Extract the [X, Y] coordinate from the center of the cell holding the provided text.  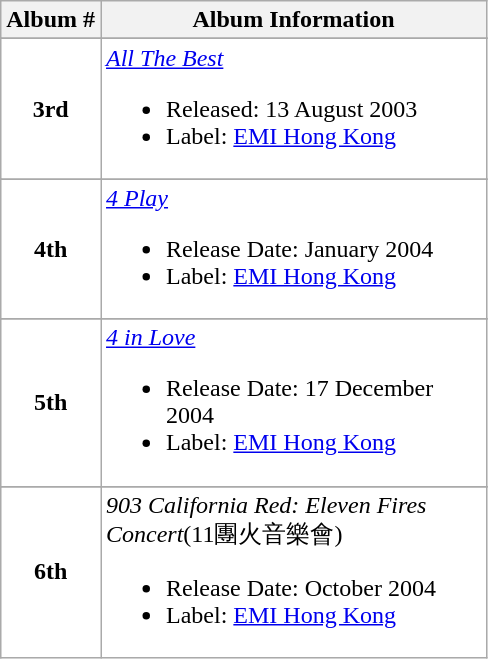
Album Information [293, 20]
903 California Red: Eleven Fires Concert(11團火音樂會)Release Date: October 2004Label: EMI Hong Kong [293, 572]
All The BestReleased: 13 August 2003Label: EMI Hong Kong [293, 109]
6th [51, 572]
3rd [51, 109]
4 in LoveRelease Date: 17 December 2004Label: EMI Hong Kong [293, 402]
4th [51, 249]
Album # [51, 20]
5th [51, 402]
4 PlayRelease Date: January 2004Label: EMI Hong Kong [293, 249]
